From the cell containing the given text, extract its center point as (X, Y) coordinate. 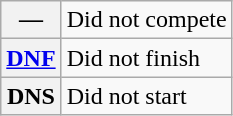
DNF (31, 58)
Did not finish (146, 58)
Did not compete (146, 20)
DNS (31, 96)
— (31, 20)
Did not start (146, 96)
